Determine the [x, y] coordinate at the center of the cell enclosing the given text.  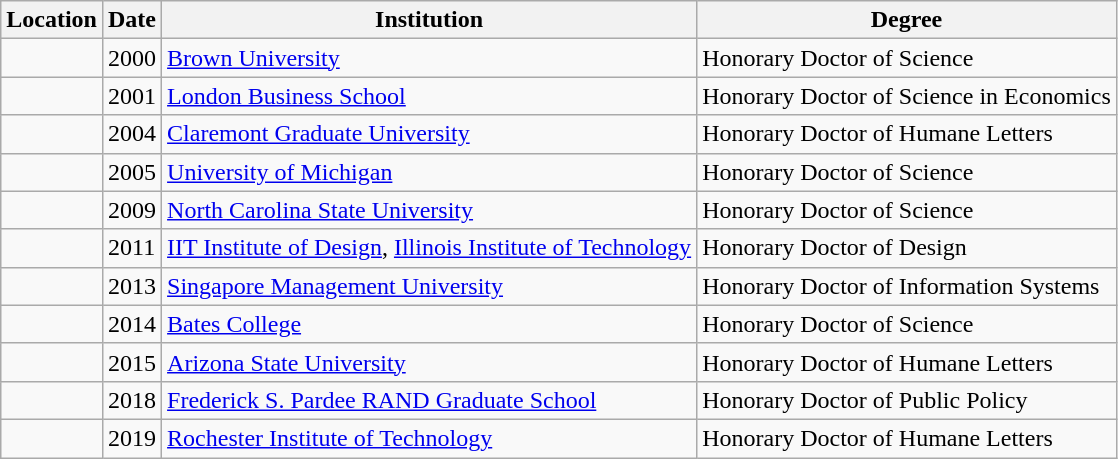
2004 [132, 134]
Arizona State University [430, 362]
2013 [132, 286]
Date [132, 20]
2005 [132, 172]
Bates College [430, 324]
Institution [430, 20]
Honorary Doctor of Science in Economics [907, 96]
2015 [132, 362]
North Carolina State University [430, 210]
Degree [907, 20]
Honorary Doctor of Public Policy [907, 400]
IIT Institute of Design, Illinois Institute of Technology [430, 248]
Rochester Institute of Technology [430, 438]
2011 [132, 248]
2000 [132, 58]
London Business School [430, 96]
Singapore Management University [430, 286]
Frederick S. Pardee RAND Graduate School [430, 400]
2009 [132, 210]
2014 [132, 324]
University of Michigan [430, 172]
Claremont Graduate University [430, 134]
Honorary Doctor of Design [907, 248]
2018 [132, 400]
2019 [132, 438]
Location [52, 20]
Honorary Doctor of Information Systems [907, 286]
Brown University [430, 58]
2001 [132, 96]
